Return [X, Y] of the center of cell containing provided text 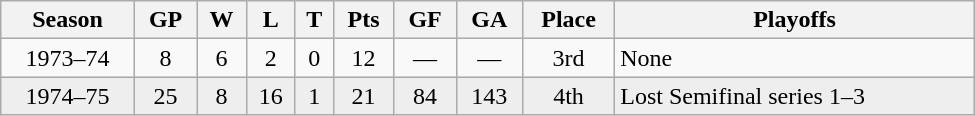
1973–74 [68, 58]
21 [364, 96]
1 [314, 96]
Season [68, 20]
W [222, 20]
12 [364, 58]
2 [270, 58]
1974–75 [68, 96]
None [795, 58]
6 [222, 58]
GA [489, 20]
Lost Semifinal series 1–3 [795, 96]
143 [489, 96]
GP [165, 20]
84 [425, 96]
Playoffs [795, 20]
T [314, 20]
0 [314, 58]
3rd [568, 58]
4th [568, 96]
L [270, 20]
GF [425, 20]
Pts [364, 20]
Place [568, 20]
16 [270, 96]
25 [165, 96]
